For the text-containing cell, return its midpoint in (X, Y) coordinate format. 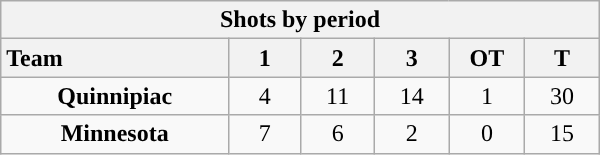
OT (487, 58)
Team (115, 58)
T (562, 58)
4 (265, 96)
15 (562, 134)
Quinnipiac (115, 96)
14 (412, 96)
3 (412, 58)
Minnesota (115, 134)
Shots by period (300, 20)
30 (562, 96)
11 (338, 96)
6 (338, 134)
7 (265, 134)
0 (487, 134)
